Search for the cell housing the specified text and yield its [x, y] center coordinate. 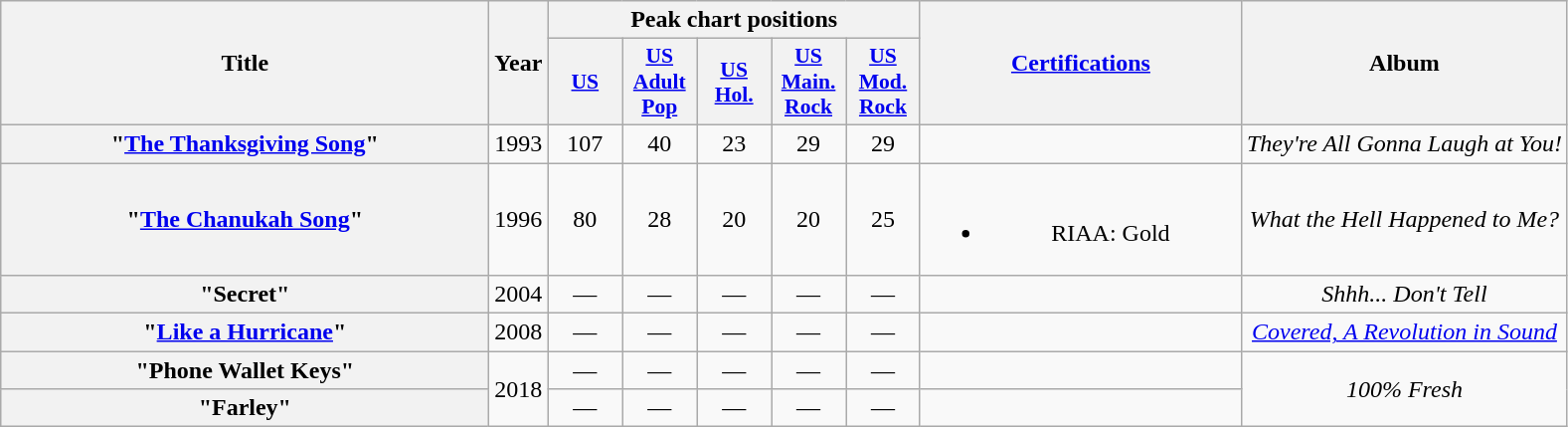
US [585, 82]
2004 [519, 295]
"Secret" [245, 295]
107 [585, 143]
They're All Gonna Laugh at You! [1404, 143]
"Farley" [245, 408]
28 [660, 219]
1993 [519, 143]
USMain.Rock [809, 82]
2008 [519, 332]
USAdultPop [660, 82]
25 [883, 219]
"The Thanksgiving Song" [245, 143]
23 [734, 143]
Covered, A Revolution in Sound [1404, 332]
RIAA: Gold [1080, 219]
USMod.Rock [883, 82]
Shhh... Don't Tell [1404, 295]
40 [660, 143]
What the Hell Happened to Me? [1404, 219]
Certifications [1080, 64]
Title [245, 64]
Peak chart positions [734, 20]
80 [585, 219]
100% Fresh [1404, 389]
Album [1404, 64]
2018 [519, 389]
"The Chanukah Song" [245, 219]
Year [519, 64]
"Like a Hurricane" [245, 332]
"Phone Wallet Keys" [245, 370]
1996 [519, 219]
USHol. [734, 82]
